Scan for the cell matching the given text and deliver its (x, y) coordinate at center. 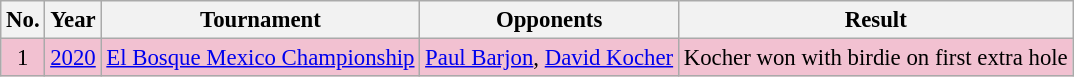
No. (23, 20)
1 (23, 58)
2020 (73, 58)
Tournament (260, 20)
Opponents (550, 20)
Kocher won with birdie on first extra hole (876, 58)
Result (876, 20)
Year (73, 20)
Paul Barjon, David Kocher (550, 58)
El Bosque Mexico Championship (260, 58)
